From the cell containing the given text, extract its center point as [X, Y] coordinate. 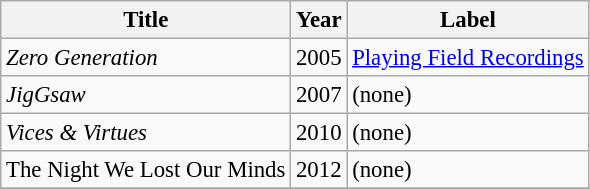
Label [468, 20]
JigGsaw [146, 95]
2010 [319, 133]
Year [319, 20]
Zero Generation [146, 58]
The Night We Lost Our Minds [146, 170]
2005 [319, 58]
Title [146, 20]
2012 [319, 170]
2007 [319, 95]
Vices & Virtues [146, 133]
Playing Field Recordings [468, 58]
